Return the (x, y) coordinate for the center point of the cell that contains the specified text.  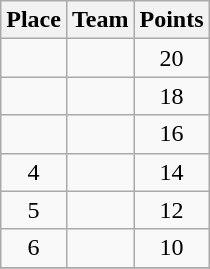
20 (172, 58)
Points (172, 20)
6 (34, 248)
16 (172, 134)
12 (172, 210)
Team (100, 20)
5 (34, 210)
4 (34, 172)
10 (172, 248)
14 (172, 172)
Place (34, 20)
18 (172, 96)
